Detect which cell encompasses the target text, then output its (X, Y) center coordinate. 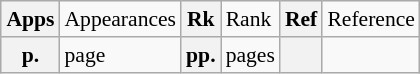
page (120, 55)
Rank (250, 19)
p. (30, 55)
Reference (371, 19)
Apps (30, 19)
Appearances (120, 19)
Rk (201, 19)
Ref (301, 19)
pages (250, 55)
pp. (201, 55)
